Search for the cell housing the specified text and yield its (X, Y) center coordinate. 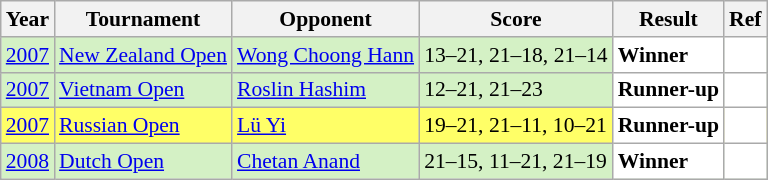
Lü Yi (326, 126)
Ref (745, 19)
Chetan Anand (326, 162)
Opponent (326, 19)
New Zealand Open (143, 55)
Vietnam Open (143, 90)
Wong Choong Hann (326, 55)
Year (28, 19)
21–15, 11–21, 21–19 (516, 162)
12–21, 21–23 (516, 90)
Russian Open (143, 126)
13–21, 21–18, 21–14 (516, 55)
Result (668, 19)
Score (516, 19)
2008 (28, 162)
Roslin Hashim (326, 90)
19–21, 21–11, 10–21 (516, 126)
Dutch Open (143, 162)
Tournament (143, 19)
